Extract the [X, Y] coordinate from the center of the cell holding the provided text.  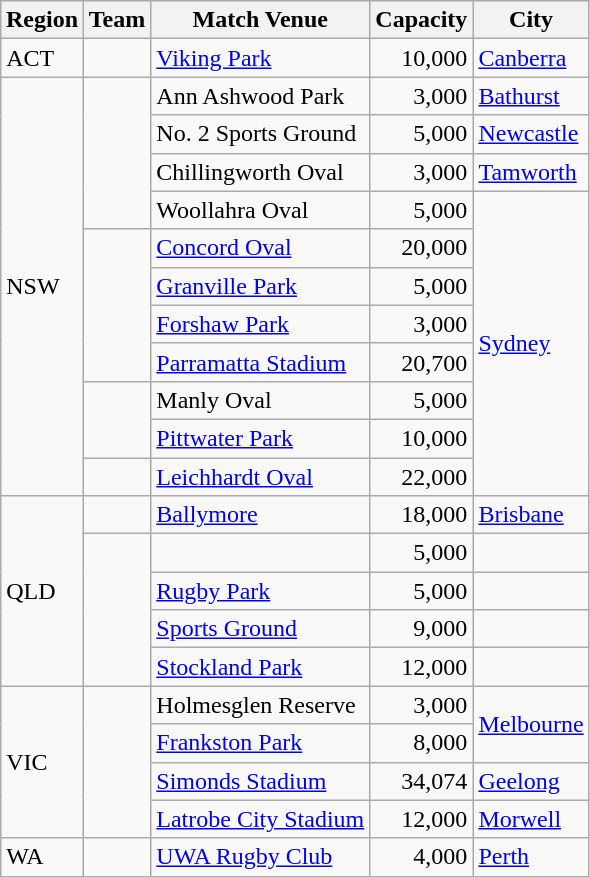
UWA Rugby Club [260, 857]
Stockland Park [260, 667]
WA [42, 857]
Simonds Stadium [260, 781]
Newcastle [531, 134]
VIC [42, 762]
22,000 [422, 477]
Parramatta Stadium [260, 362]
Brisbane [531, 515]
Perth [531, 857]
Team [117, 20]
Manly Oval [260, 400]
20,000 [422, 248]
Rugby Park [260, 591]
Pittwater Park [260, 438]
Frankston Park [260, 743]
Tamworth [531, 172]
Bathurst [531, 96]
Woollahra Oval [260, 210]
Holmesglen Reserve [260, 705]
Concord Oval [260, 248]
NSW [42, 286]
Region [42, 20]
9,000 [422, 629]
34,074 [422, 781]
Latrobe City Stadium [260, 819]
Morwell [531, 819]
Sydney [531, 343]
Melbourne [531, 724]
ACT [42, 58]
Forshaw Park [260, 324]
Geelong [531, 781]
Granville Park [260, 286]
No. 2 Sports Ground [260, 134]
8,000 [422, 743]
Match Venue [260, 20]
Capacity [422, 20]
QLD [42, 591]
City [531, 20]
Viking Park [260, 58]
Ann Ashwood Park [260, 96]
20,700 [422, 362]
18,000 [422, 515]
4,000 [422, 857]
Chillingworth Oval [260, 172]
Leichhardt Oval [260, 477]
Sports Ground [260, 629]
Ballymore [260, 515]
Canberra [531, 58]
